Locate the cell with the specified text and output its [X, Y] center coordinate. 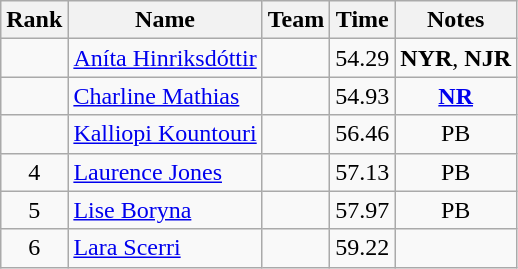
5 [34, 210]
Lise Boryna [165, 210]
Name [165, 20]
Notes [456, 20]
6 [34, 248]
Time [362, 20]
Rank [34, 20]
54.29 [362, 58]
NR [456, 96]
Charline Mathias [165, 96]
59.22 [362, 248]
Lara Scerri [165, 248]
Laurence Jones [165, 172]
Team [296, 20]
56.46 [362, 134]
Kalliopi Kountouri [165, 134]
4 [34, 172]
NYR, NJR [456, 58]
57.97 [362, 210]
54.93 [362, 96]
57.13 [362, 172]
Aníta Hinriksdóttir [165, 58]
